Search for the cell housing the specified text and yield its [X, Y] center coordinate. 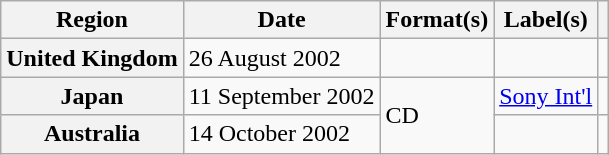
14 October 2002 [282, 134]
Label(s) [546, 20]
Sony Int'l [546, 96]
Japan [92, 96]
11 September 2002 [282, 96]
Date [282, 20]
26 August 2002 [282, 58]
Australia [92, 134]
United Kingdom [92, 58]
CD [437, 115]
Region [92, 20]
Format(s) [437, 20]
